Detect which cell encompasses the target text, then output its (X, Y) center coordinate. 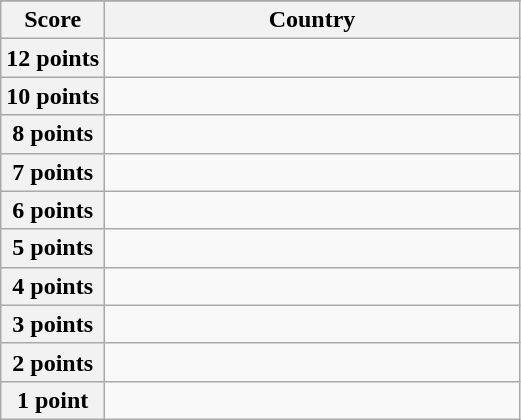
6 points (53, 210)
Country (312, 20)
7 points (53, 172)
8 points (53, 134)
10 points (53, 96)
4 points (53, 286)
Score (53, 20)
1 point (53, 400)
3 points (53, 324)
12 points (53, 58)
2 points (53, 362)
5 points (53, 248)
